Output the [X, Y] coordinate of the center of the cell containing the given text.  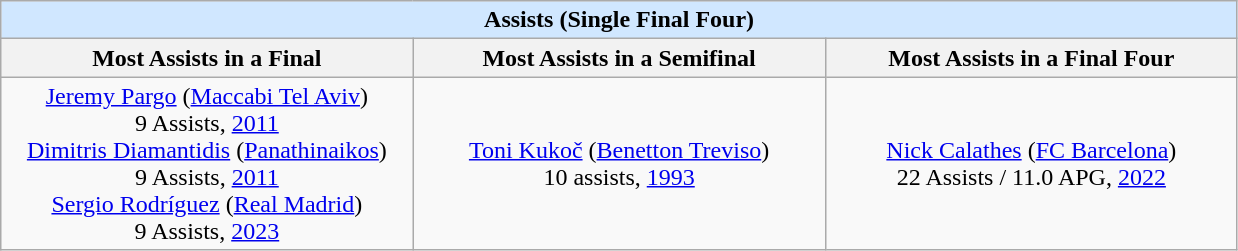
Jeremy Pargo (Maccabi Tel Aviv)9 Assists, 2011 Dimitris Diamantidis (Panathinaikos)9 Assists, 2011 Sergio Rodríguez (Real Madrid)9 Assists, 2023 [207, 164]
Nick Calathes (FC Barcelona)22 Assists / 11.0 APG, 2022 [1031, 164]
Most Assists in a Final Four [1031, 58]
Most Assists in a Final [207, 58]
Assists (Single Final Four) [620, 20]
Toni Kukoč (Benetton Treviso)10 assists, 1993 [619, 164]
Most Assists in a Semifinal [619, 58]
